Pinpoint the cell where the given text exists, returning its (X, Y) midpoint coordinate. 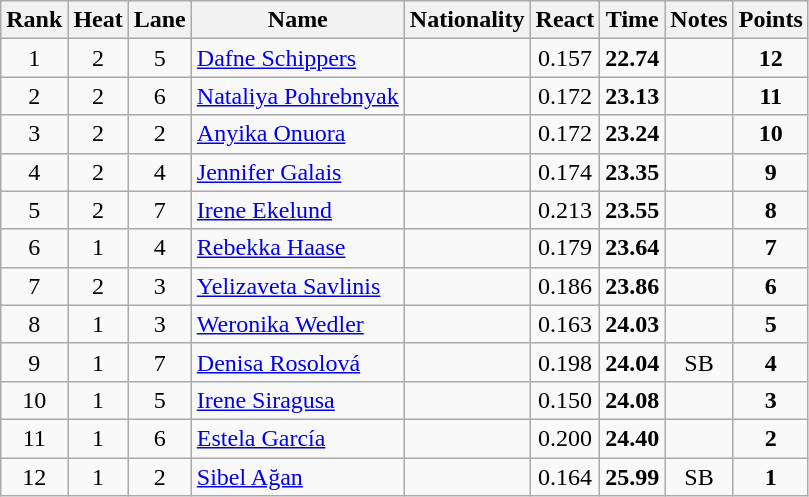
0.179 (565, 248)
Lane (160, 20)
Jennifer Galais (298, 172)
Points (770, 20)
0.198 (565, 362)
Rebekka Haase (298, 248)
23.64 (632, 248)
0.186 (565, 286)
24.40 (632, 438)
Nationality (467, 20)
22.74 (632, 58)
Weronika Wedler (298, 324)
23.13 (632, 96)
23.55 (632, 210)
0.213 (565, 210)
25.99 (632, 477)
24.08 (632, 400)
24.04 (632, 362)
0.174 (565, 172)
Nataliya Pohrebnyak (298, 96)
Time (632, 20)
Yelizaveta Savlinis (298, 286)
Anyika Onuora (298, 134)
Notes (699, 20)
React (565, 20)
Denisa Rosolová (298, 362)
23.86 (632, 286)
Estela García (298, 438)
0.163 (565, 324)
Rank (34, 20)
Sibel Ağan (298, 477)
Dafne Schippers (298, 58)
Irene Siragusa (298, 400)
24.03 (632, 324)
23.24 (632, 134)
0.200 (565, 438)
0.157 (565, 58)
0.164 (565, 477)
Heat (98, 20)
0.150 (565, 400)
Name (298, 20)
23.35 (632, 172)
Irene Ekelund (298, 210)
